Capture the cell that displays the provided text and extract its (X, Y) central coordinate. 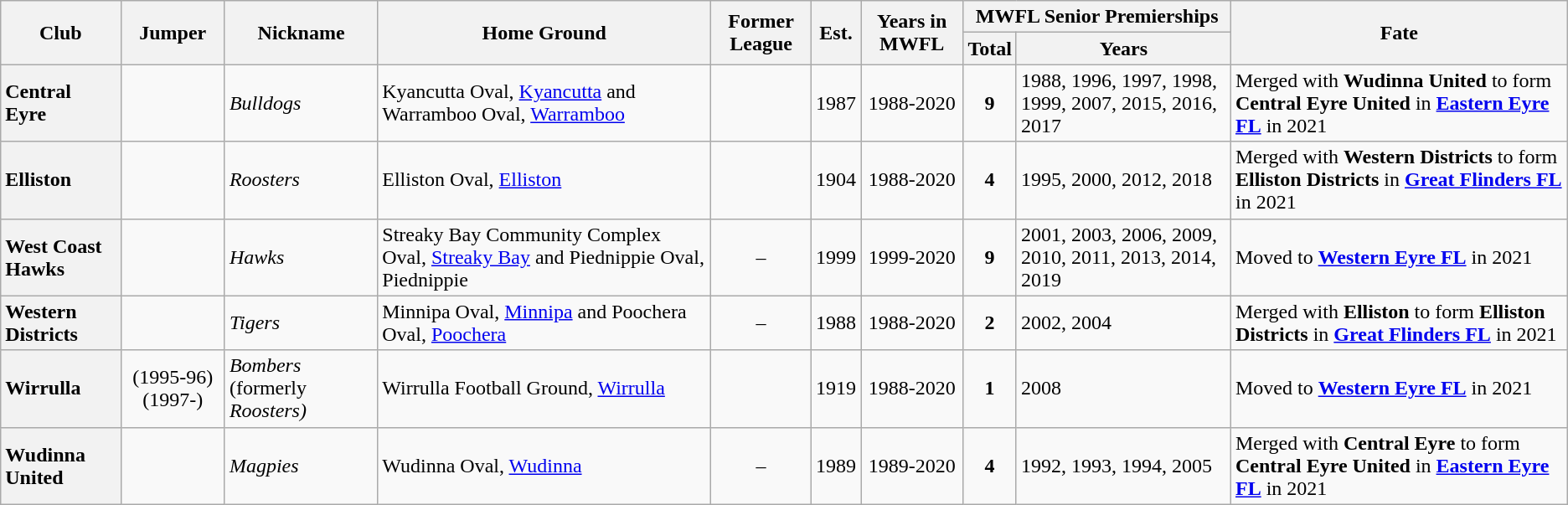
Years in MWFL (912, 33)
Elliston Oval, Elliston (544, 180)
Wudinna Oval, Wudinna (544, 466)
Central Eyre (60, 103)
(1995-96)(1997-) (173, 389)
Bulldogs (301, 103)
Elliston (60, 180)
Merged with Central Eyre to form Central Eyre United in Eastern Eyre FL in 2021 (1399, 466)
Fate (1399, 33)
Merged with Wudinna United to form Central Eyre United in Eastern Eyre FL in 2021 (1399, 103)
Streaky Bay Community Complex Oval, Streaky Bay and Piednippie Oval, Piednippie (544, 257)
1988, 1996, 1997, 1998, 1999, 2007, 2015, 2016, 2017 (1123, 103)
Hawks (301, 257)
West Coast Hawks (60, 257)
2 (990, 323)
1 (990, 389)
Merged with Elliston to form Elliston Districts in Great Flinders FL in 2021 (1399, 323)
Years (1123, 49)
1987 (836, 103)
2008 (1123, 389)
Wudinna United (60, 466)
Wirrulla (60, 389)
1989 (836, 466)
2002, 2004 (1123, 323)
Magpies (301, 466)
Wirrulla Football Ground, Wirrulla (544, 389)
1992, 1993, 1994, 2005 (1123, 466)
Former League (761, 33)
Roosters (301, 180)
Nickname (301, 33)
1995, 2000, 2012, 2018 (1123, 180)
1999 (836, 257)
2001, 2003, 2006, 2009, 2010, 2011, 2013, 2014, 2019 (1123, 257)
Total (990, 49)
Western Districts (60, 323)
Jumper (173, 33)
Est. (836, 33)
1919 (836, 389)
Club (60, 33)
MWFL Senior Premierships (1097, 17)
Home Ground (544, 33)
1999-2020 (912, 257)
1988 (836, 323)
Minnipa Oval, Minnipa and Poochera Oval, Poochera (544, 323)
1989-2020 (912, 466)
Bombers (formerly Roosters) (301, 389)
Kyancutta Oval, Kyancutta and Warramboo Oval, Warramboo (544, 103)
Tigers (301, 323)
Merged with Western Districts to form Elliston Districts in Great Flinders FL in 2021 (1399, 180)
1904 (836, 180)
